Detect which cell encompasses the target text, then output its [X, Y] center coordinate. 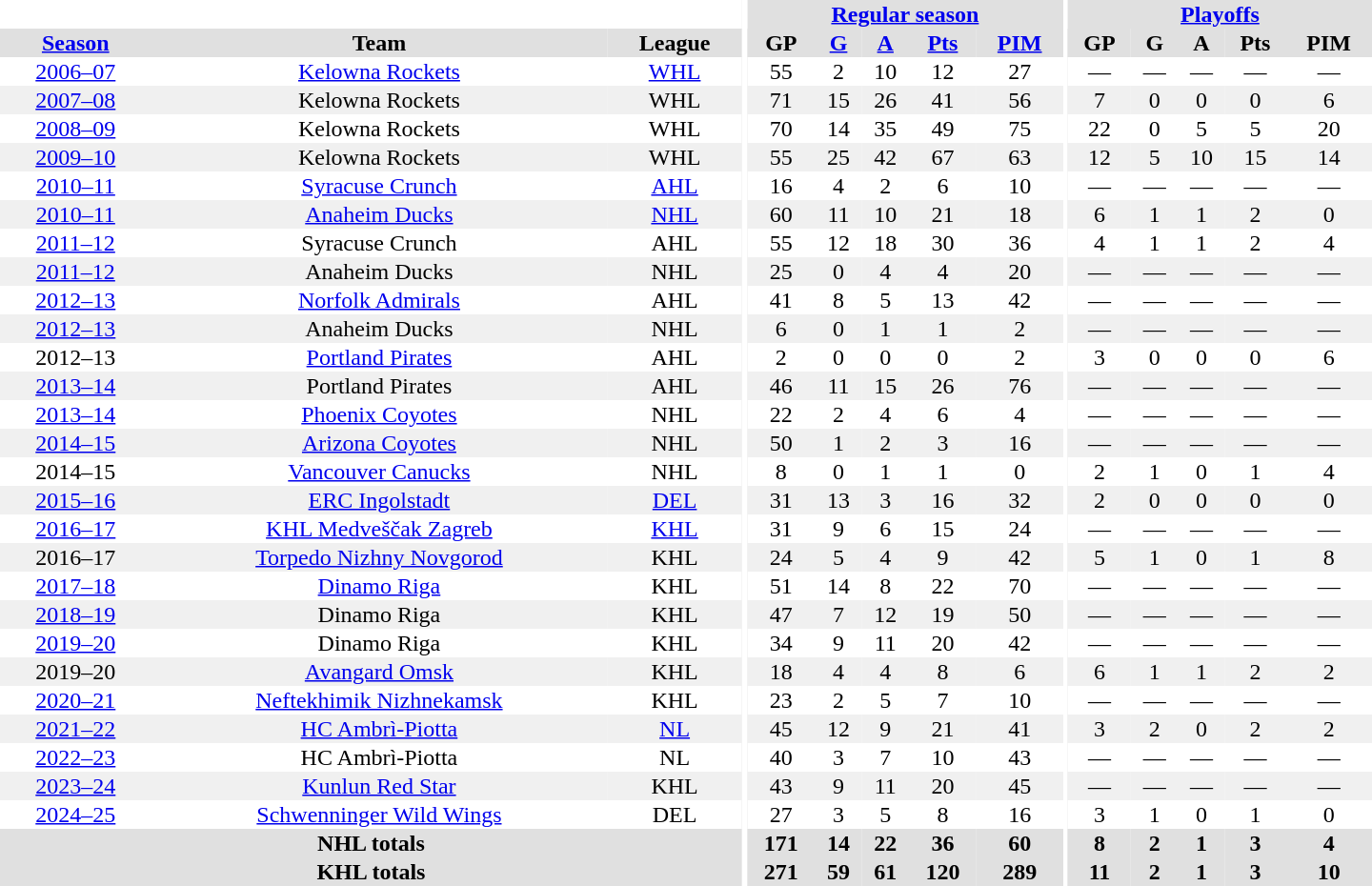
71 [781, 100]
2007–08 [76, 100]
23 [781, 700]
2020–21 [76, 700]
2021–22 [76, 729]
171 [781, 843]
Schwenninger Wild Wings [379, 815]
67 [943, 157]
Norfolk Admirals [379, 300]
2008–09 [76, 129]
49 [943, 129]
40 [781, 757]
League [675, 43]
46 [781, 386]
Neftekhimik Nizhnekamsk [379, 700]
2023–24 [76, 786]
76 [1019, 386]
Phoenix Coyotes [379, 414]
KHL Medveščak Zagreb [379, 529]
35 [886, 129]
2015–16 [76, 500]
63 [1019, 157]
2006–07 [76, 71]
2018–19 [76, 614]
Season [76, 43]
Kunlun Red Star [379, 786]
120 [943, 872]
61 [886, 872]
59 [838, 872]
Vancouver Canucks [379, 472]
Torpedo Nizhny Novgorod [379, 557]
KHL totals [372, 872]
47 [781, 614]
2017–18 [76, 586]
271 [781, 872]
ERC Ingolstadt [379, 500]
30 [943, 243]
19 [943, 614]
NHL totals [372, 843]
51 [781, 586]
Avangard Omsk [379, 672]
34 [781, 643]
75 [1019, 129]
Arizona Coyotes [379, 443]
Regular season [905, 14]
Team [379, 43]
289 [1019, 872]
56 [1019, 100]
2009–10 [76, 157]
2022–23 [76, 757]
2024–25 [76, 815]
32 [1019, 500]
Playoffs [1220, 14]
